Extract the (X, Y) coordinate from the center of the cell holding the provided text.  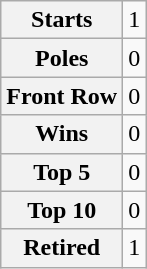
Front Row (62, 96)
Top 5 (62, 172)
Retired (62, 248)
Poles (62, 58)
Starts (62, 20)
Top 10 (62, 210)
Wins (62, 134)
